Provide the [X, Y] coordinate of the cell's center where the given text is located.  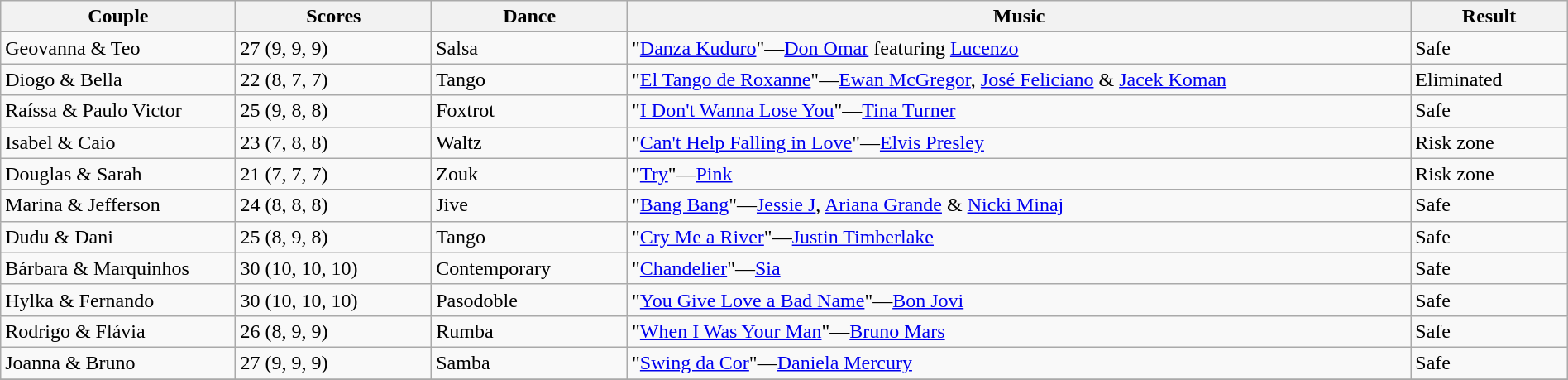
Rumba [529, 331]
Geovanna & Teo [118, 48]
"Swing da Cor"—Daniela Mercury [1019, 363]
"Try"—Pink [1019, 174]
Contemporary [529, 268]
22 (8, 7, 7) [334, 79]
"Can't Help Falling in Love"—Elvis Presley [1019, 142]
Eliminated [1489, 79]
25 (8, 9, 8) [334, 237]
"I Don't Wanna Lose You"—Tina Turner [1019, 111]
Marina & Jefferson [118, 205]
25 (9, 8, 8) [334, 111]
"Cry Me a River"—Justin Timberlake [1019, 237]
Couple [118, 17]
Joanna & Bruno [118, 363]
Waltz [529, 142]
Douglas & Sarah [118, 174]
Raíssa & Paulo Victor [118, 111]
"Bang Bang"—Jessie J, Ariana Grande & Nicki Minaj [1019, 205]
Scores [334, 17]
"Chandelier"—Sia [1019, 268]
"You Give Love a Bad Name"—Bon Jovi [1019, 300]
Samba [529, 363]
"When I Was Your Man"—Bruno Mars [1019, 331]
24 (8, 8, 8) [334, 205]
Jive [529, 205]
Music [1019, 17]
Salsa [529, 48]
Foxtrot [529, 111]
23 (7, 8, 8) [334, 142]
Bárbara & Marquinhos [118, 268]
21 (7, 7, 7) [334, 174]
Dance [529, 17]
Dudu & Dani [118, 237]
Pasodoble [529, 300]
Isabel & Caio [118, 142]
"El Tango de Roxanne"—Ewan McGregor, José Feliciano & Jacek Koman [1019, 79]
Hylka & Fernando [118, 300]
Zouk [529, 174]
26 (8, 9, 9) [334, 331]
Diogo & Bella [118, 79]
"Danza Kuduro"—Don Omar featuring Lucenzo [1019, 48]
Result [1489, 17]
Rodrigo & Flávia [118, 331]
